Determine the (X, Y) coordinate at the center of the cell enclosing the given text.  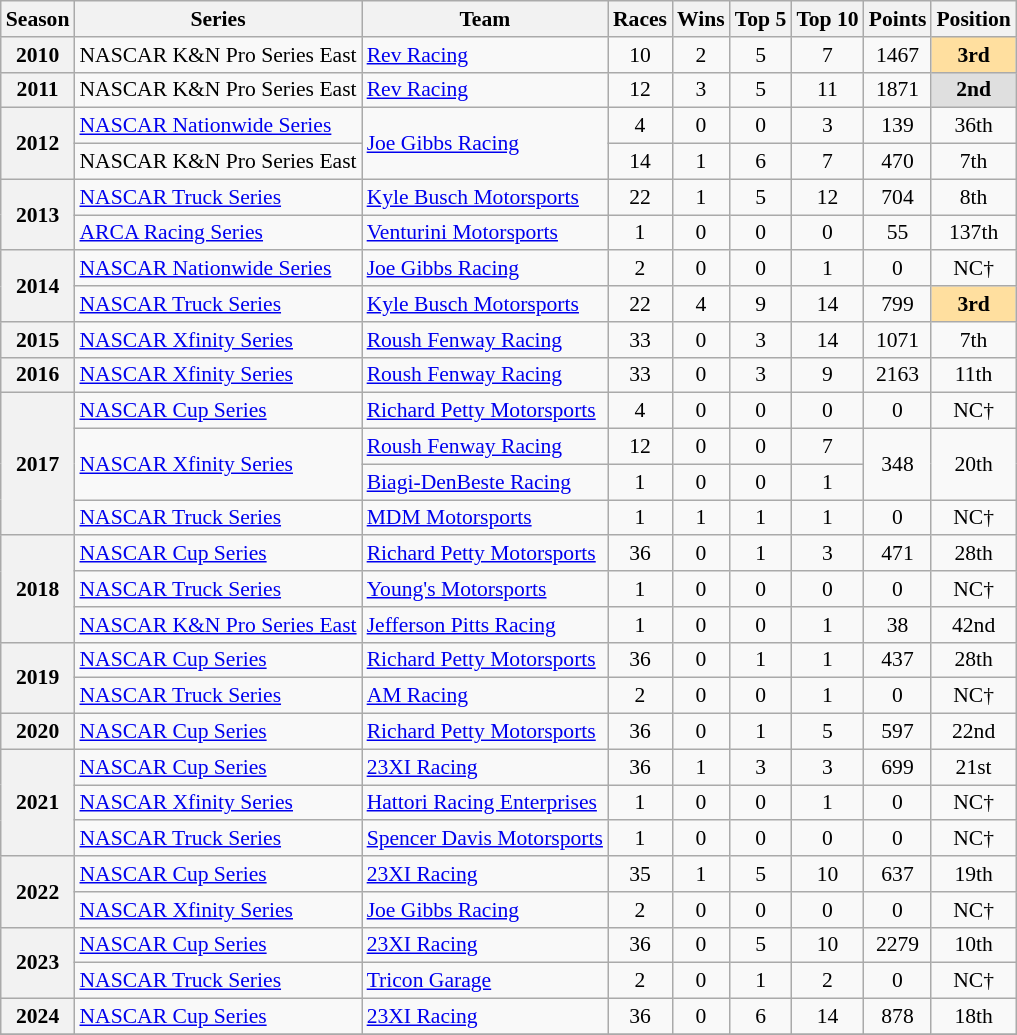
2018 (38, 590)
2163 (898, 375)
35 (640, 874)
597 (898, 732)
437 (898, 660)
799 (898, 304)
Biagi-DenBeste Racing (485, 482)
2020 (38, 732)
2012 (38, 144)
Venturini Motorsports (485, 233)
Races (640, 19)
2279 (898, 945)
2013 (38, 214)
20th (973, 464)
Top 5 (761, 19)
11 (827, 90)
2021 (38, 802)
36th (973, 126)
699 (898, 767)
11th (973, 375)
Team (485, 19)
704 (898, 197)
348 (898, 464)
139 (898, 126)
ARCA Racing Series (218, 233)
38 (898, 625)
Wins (701, 19)
2011 (38, 90)
55 (898, 233)
2022 (38, 892)
878 (898, 1017)
42nd (973, 625)
Position (973, 19)
2023 (38, 962)
Tricon Garage (485, 981)
21st (973, 767)
470 (898, 162)
Top 10 (827, 19)
1871 (898, 90)
8th (973, 197)
Season (38, 19)
471 (898, 554)
2014 (38, 286)
2017 (38, 464)
Series (218, 19)
1071 (898, 340)
2024 (38, 1017)
2nd (973, 90)
MDM Motorsports (485, 518)
Points (898, 19)
2015 (38, 340)
10th (973, 945)
22nd (973, 732)
2019 (38, 678)
637 (898, 874)
AM Racing (485, 696)
Hattori Racing Enterprises (485, 803)
1467 (898, 55)
2010 (38, 55)
Spencer Davis Motorsports (485, 839)
Jefferson Pitts Racing (485, 625)
Young's Motorsports (485, 589)
18th (973, 1017)
137th (973, 233)
2016 (38, 375)
19th (973, 874)
